Search for the cell housing the specified text and yield its (x, y) center coordinate. 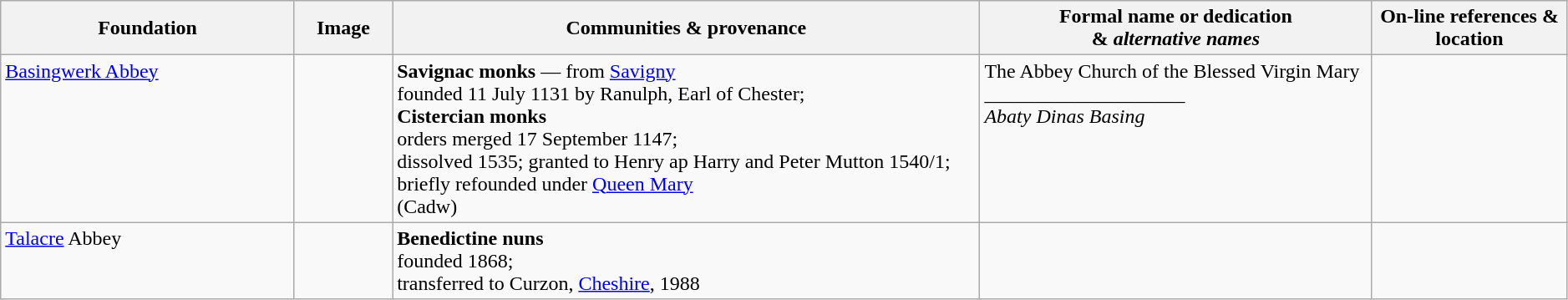
Formal name or dedication & alternative names (1176, 28)
Communities & provenance (687, 28)
Basingwerk Abbey (148, 139)
The Abbey Church of the Blessed Virgin Mary ____________________Abaty Dinas Basing (1176, 139)
On-line references & location (1469, 28)
Talacre Abbey (148, 261)
Benedictine nunsfounded 1868;transferred to Curzon, Cheshire, 1988 (687, 261)
Image (343, 28)
Foundation (148, 28)
